Return (x, y) of the center of cell containing provided text 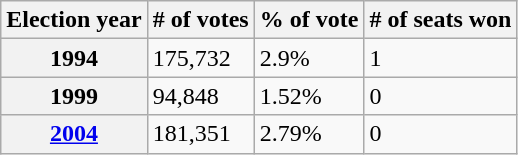
% of vote (309, 20)
175,732 (200, 58)
181,351 (200, 134)
1999 (74, 96)
1.52% (309, 96)
94,848 (200, 96)
2.9% (309, 58)
2004 (74, 134)
# of seats won (440, 20)
2.79% (309, 134)
# of votes (200, 20)
Election year (74, 20)
1 (440, 58)
1994 (74, 58)
